Pinpoint the cell where the given text exists, returning its [X, Y] midpoint coordinate. 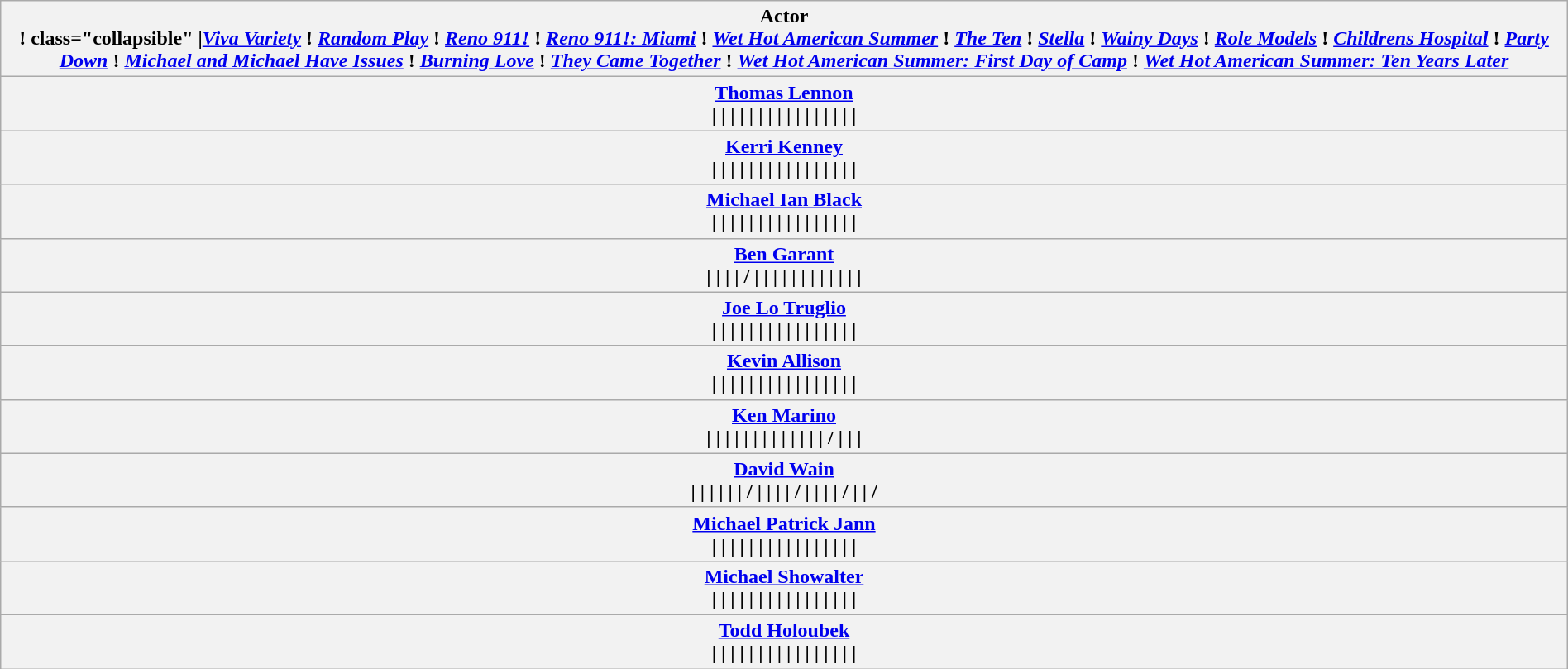
Ken Marino | | | | | | | | | | | | | / | | | [784, 427]
Michael Showalter | | | | | | | | | | | | | | | | [784, 587]
Kevin Allison | | | | | | | | | | | | | | | | [784, 372]
Todd Holoubek | | | | | | | | | | | | | | | | [784, 642]
Michael Patrick Jann | | | | | | | | | | | | | | | | [784, 534]
Kerri Kenney | | | | | | | | | | | | | | | | [784, 157]
Michael Ian Black | | | | | | | | | | | | | | | | [784, 212]
David Wain | | | | | | / | | | | / | | | | / | | / [784, 480]
Ben Garant | | | | / | | | | | | | | | | | | [784, 265]
Joe Lo Truglio | | | | | | | | | | | | | | | | [784, 319]
Thomas Lennon | | | | | | | | | | | | | | | | [784, 104]
